Return (x, y) of the center of cell containing provided text 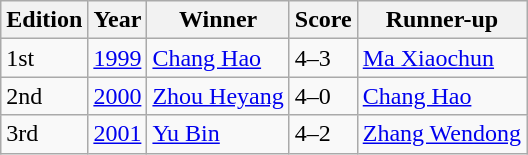
Score (323, 20)
1999 (118, 58)
Yu Bin (218, 134)
3rd (44, 134)
4–3 (323, 58)
2000 (118, 96)
Zhou Heyang (218, 96)
Year (118, 20)
1st (44, 58)
4–0 (323, 96)
2001 (118, 134)
4–2 (323, 134)
2nd (44, 96)
Edition (44, 20)
Winner (218, 20)
Zhang Wendong (442, 134)
Ma Xiaochun (442, 58)
Runner-up (442, 20)
